For the text-containing cell, return its midpoint in (X, Y) coordinate format. 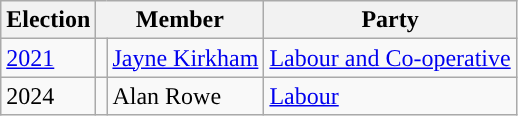
Election (48, 20)
2024 (48, 96)
2021 (48, 58)
Alan Rowe (186, 96)
Jayne Kirkham (186, 58)
Labour (390, 96)
Labour and Co-operative (390, 58)
Member (180, 20)
Party (390, 20)
